Return the (x, y) coordinate for the center point of the cell that contains the specified text.  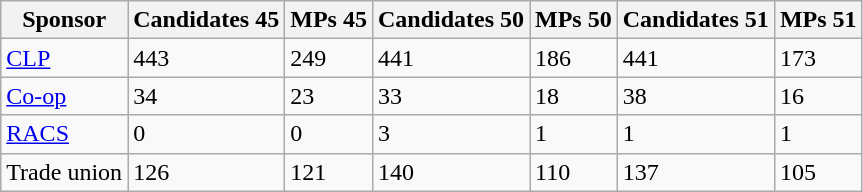
121 (329, 172)
18 (574, 96)
249 (329, 58)
Candidates 51 (696, 20)
Trade union (64, 172)
38 (696, 96)
Candidates 45 (206, 20)
186 (574, 58)
33 (450, 96)
23 (329, 96)
MPs 51 (818, 20)
110 (574, 172)
CLP (64, 58)
443 (206, 58)
Sponsor (64, 20)
RACS (64, 134)
140 (450, 172)
Co-op (64, 96)
173 (818, 58)
MPs 50 (574, 20)
137 (696, 172)
Candidates 50 (450, 20)
MPs 45 (329, 20)
16 (818, 96)
126 (206, 172)
34 (206, 96)
105 (818, 172)
3 (450, 134)
